Pinpoint the cell where the given text exists, returning its (x, y) midpoint coordinate. 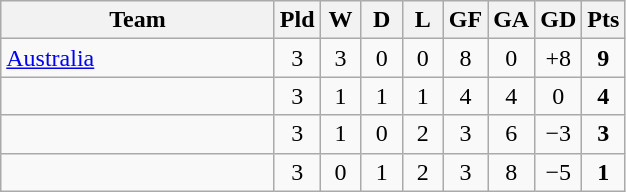
−5 (558, 172)
GA (512, 20)
W (340, 20)
L (422, 20)
GF (465, 20)
6 (512, 134)
Australia (138, 58)
GD (558, 20)
D (382, 20)
Pld (297, 20)
Team (138, 20)
Pts (604, 20)
+8 (558, 58)
−3 (558, 134)
9 (604, 58)
